Return the (X, Y) coordinate for the center point of the cell that contains the specified text.  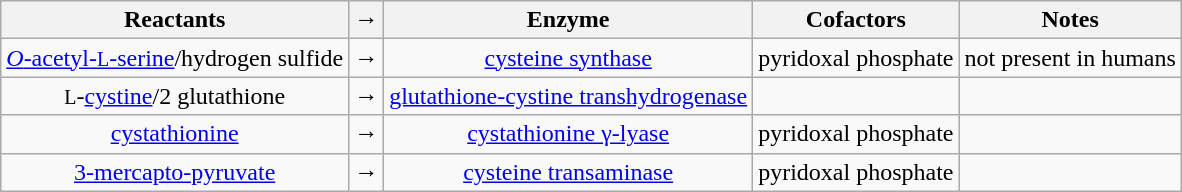
not present in humans (1070, 58)
cystathionine γ-lyase (568, 134)
cysteine transaminase (568, 172)
cystathionine (175, 134)
Enzyme (568, 20)
Reactants (175, 20)
Notes (1070, 20)
L-cystine/2 glutathione (175, 96)
cysteine synthase (568, 58)
Cofactors (856, 20)
3-mercapto-pyruvate (175, 172)
O-acetyl-L-serine/hydrogen sulfide (175, 58)
glutathione-cystine transhydrogenase (568, 96)
